Extract the [x, y] coordinate from the center of the cell holding the provided text.  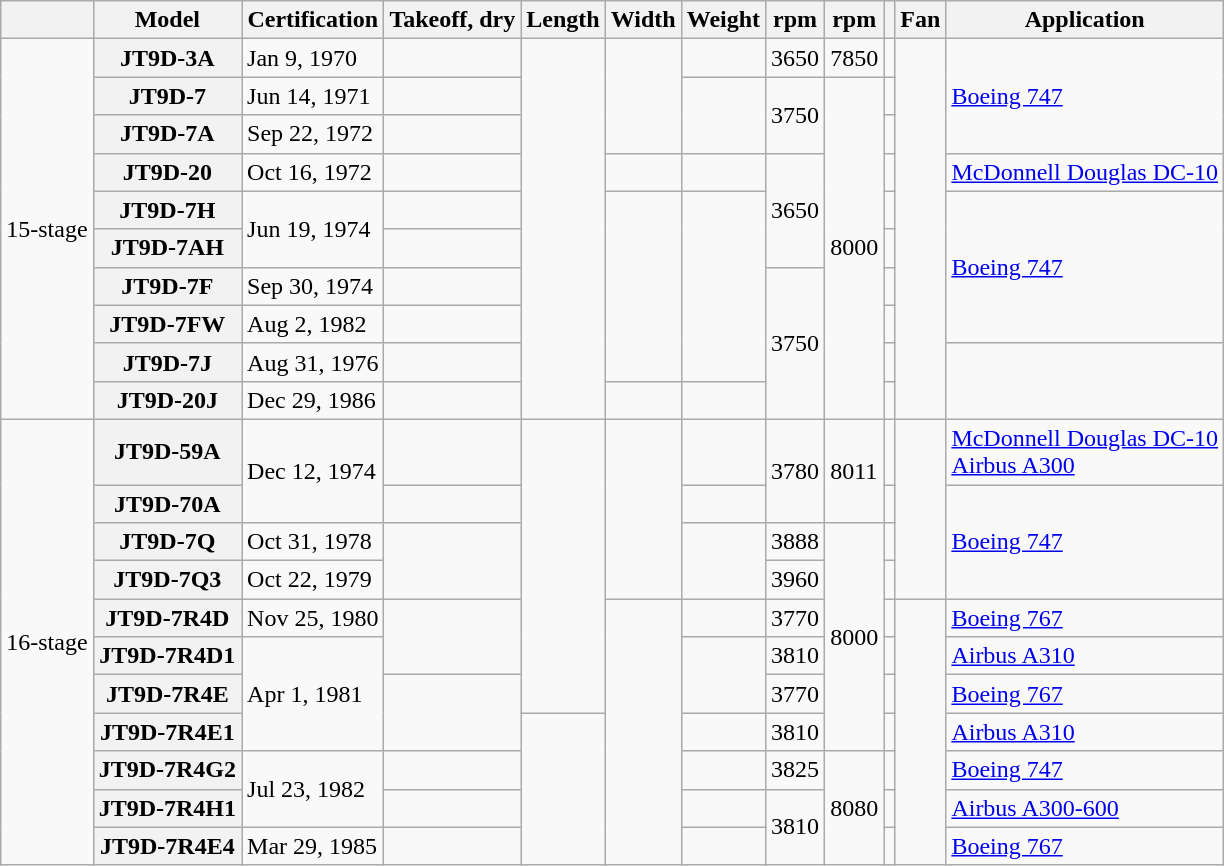
Airbus A300-600 [1085, 808]
JT9D-7R4E4 [167, 846]
Oct 16, 1972 [313, 172]
JT9D-7R4G2 [167, 770]
JT9D-7H [167, 210]
Takeoff, dry [452, 20]
8080 [854, 808]
3960 [796, 580]
JT9D-7 [167, 96]
Oct 22, 1979 [313, 580]
JT9D-20J [167, 400]
Aug 2, 1982 [313, 324]
JT9D-7R4D [167, 618]
3780 [796, 470]
Jul 23, 1982 [313, 789]
JT9D-7J [167, 362]
JT9D-7R4E [167, 694]
Dec 12, 1974 [313, 470]
McDonnell Douglas DC-10Airbus A300 [1085, 452]
Nov 25, 1980 [313, 618]
JT9D-7FW [167, 324]
3888 [796, 542]
Model [167, 20]
JT9D-7R4E1 [167, 732]
JT9D-7A [167, 134]
16-stage [47, 642]
Fan [920, 20]
Sep 30, 1974 [313, 286]
Weight [723, 20]
Length [563, 20]
McDonnell Douglas DC-10 [1085, 172]
JT9D-3A [167, 58]
JT9D-7F [167, 286]
JT9D-7R4H1 [167, 808]
Jan 9, 1970 [313, 58]
Oct 31, 1978 [313, 542]
Jun 14, 1971 [313, 96]
Width [643, 20]
JT9D-7Q3 [167, 580]
Dec 29, 1986 [313, 400]
Mar 29, 1985 [313, 846]
Sep 22, 1972 [313, 134]
3825 [796, 770]
Apr 1, 1981 [313, 694]
JT9D-7Q [167, 542]
JT9D-7AH [167, 248]
Application [1085, 20]
JT9D-59A [167, 452]
Jun 19, 1974 [313, 229]
JT9D-20 [167, 172]
Certification [313, 20]
7850 [854, 58]
15-stage [47, 230]
JT9D-7R4D1 [167, 656]
Aug 31, 1976 [313, 362]
8011 [854, 470]
JT9D-70A [167, 503]
